Output the [x, y] coordinate of the center of the cell containing the given text.  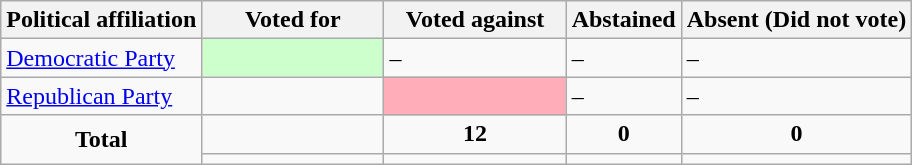
Abstained [624, 20]
Voted against [475, 20]
Voted for [293, 20]
Absent (Did not vote) [796, 20]
Republican Party [102, 96]
Total [102, 140]
12 [475, 134]
Democratic Party [102, 58]
Political affiliation [102, 20]
